Detect which cell encompasses the target text, then output its (x, y) center coordinate. 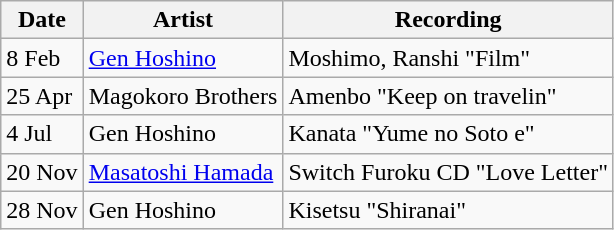
Amenbo "Keep on travelin" (448, 96)
Date (42, 20)
Recording (448, 20)
Kisetsu "Shiranai" (448, 210)
25 Apr (42, 96)
4 Jul (42, 134)
Magokoro Brothers (183, 96)
Moshimo, Ranshi "Film" (448, 58)
Masatoshi Hamada (183, 172)
Kanata "Yume no Soto e" (448, 134)
28 Nov (42, 210)
Switch Furoku CD "Love Letter" (448, 172)
8 Feb (42, 58)
20 Nov (42, 172)
Artist (183, 20)
